Detect which cell encompasses the target text, then output its [X, Y] center coordinate. 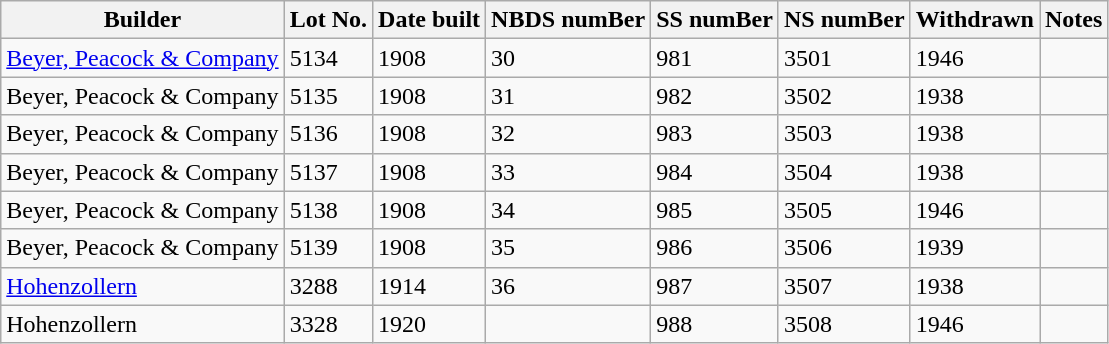
36 [568, 286]
5139 [328, 248]
3502 [844, 96]
3503 [844, 134]
3328 [328, 324]
Builder [142, 20]
1939 [974, 248]
NS numBer [844, 20]
984 [715, 172]
NBDS numBer [568, 20]
Lot No. [328, 20]
981 [715, 58]
Date built [430, 20]
34 [568, 210]
3506 [844, 248]
5138 [328, 210]
988 [715, 324]
985 [715, 210]
3507 [844, 286]
31 [568, 96]
35 [568, 248]
1914 [430, 286]
32 [568, 134]
33 [568, 172]
983 [715, 134]
3508 [844, 324]
SS numBer [715, 20]
5135 [328, 96]
3501 [844, 58]
986 [715, 248]
3505 [844, 210]
5136 [328, 134]
Notes [1074, 20]
5134 [328, 58]
3288 [328, 286]
Withdrawn [974, 20]
1920 [430, 324]
5137 [328, 172]
987 [715, 286]
3504 [844, 172]
30 [568, 58]
982 [715, 96]
